Pinpoint the cell where the given text exists, returning its (X, Y) midpoint coordinate. 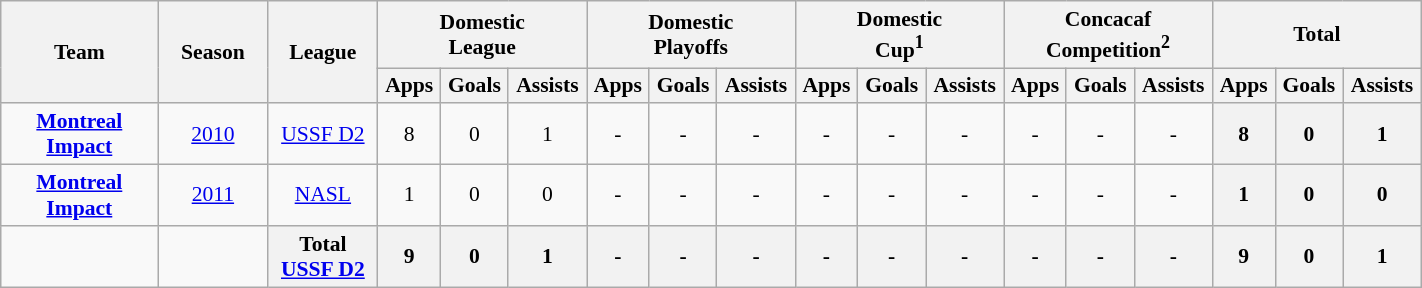
Team (80, 52)
Total USSF D2 (323, 256)
Total (1316, 34)
2011 (213, 196)
USSF D2 (323, 134)
DomesticCup1 (900, 34)
League (323, 52)
NASL (323, 196)
2010 (213, 134)
ConcacafCompetition2 (1108, 34)
Season (213, 52)
DomesticLeague (482, 34)
DomesticPlayoffs (690, 34)
